Provide the [X, Y] coordinate of the cell's center where the given text is located.  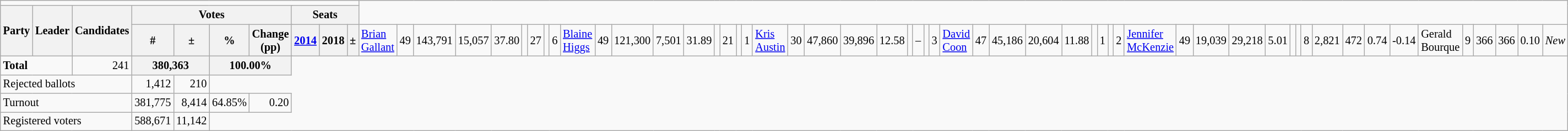
121,300 [632, 40]
Total [36, 65]
Votes [211, 15]
Leader [52, 31]
Brian Gallant [378, 40]
210 [192, 84]
12.58 [892, 40]
Turnout [66, 103]
2,821 [1327, 40]
9 [1468, 40]
0.10 [1530, 40]
# [153, 40]
380,363 [171, 65]
Change (pp) [271, 40]
19,039 [1211, 40]
Blaine Higgs [577, 40]
15,057 [474, 40]
Seats [325, 15]
39,896 [859, 40]
6 [555, 40]
5.01 [1278, 40]
New [1555, 40]
11,142 [192, 121]
143,791 [435, 40]
381,775 [153, 103]
2018 [333, 40]
0.20 [271, 103]
Jennifer McKenzie [1150, 40]
Gerald Bourque [1440, 40]
2 [1119, 40]
Candidates [102, 31]
0.74 [1377, 40]
– [918, 40]
47 [981, 40]
Party [17, 31]
30 [796, 40]
11.88 [1077, 40]
588,671 [153, 121]
100.00% [250, 65]
8 [1306, 40]
27 [536, 40]
8,414 [192, 103]
% [229, 40]
3 [935, 40]
Registered voters [66, 121]
Kris Austin [770, 40]
64.85% [229, 103]
241 [102, 65]
-0.14 [1404, 40]
Rejected ballots [66, 84]
1,412 [153, 84]
2014 [305, 40]
37.80 [507, 40]
7,501 [669, 40]
21 [728, 40]
45,186 [1007, 40]
David Coon [957, 40]
47,860 [822, 40]
31.89 [699, 40]
29,218 [1247, 40]
20,604 [1044, 40]
472 [1354, 40]
